Search for the cell housing the specified text and yield its (x, y) center coordinate. 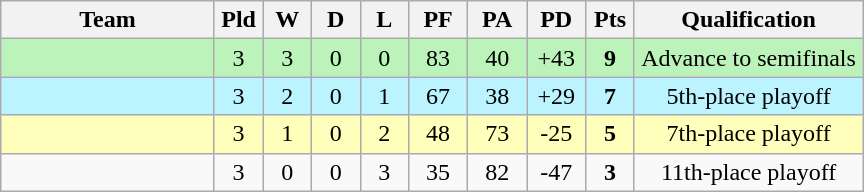
Team (108, 20)
5 (610, 134)
L (384, 20)
Pts (610, 20)
82 (498, 172)
7 (610, 96)
W (288, 20)
7th-place playoff (748, 134)
-25 (556, 134)
11th-place playoff (748, 172)
-47 (556, 172)
67 (438, 96)
40 (498, 58)
Qualification (748, 20)
48 (438, 134)
9 (610, 58)
83 (438, 58)
35 (438, 172)
73 (498, 134)
Advance to semifinals (748, 58)
PD (556, 20)
PF (438, 20)
+43 (556, 58)
5th-place playoff (748, 96)
+29 (556, 96)
PA (498, 20)
38 (498, 96)
D (336, 20)
Pld (238, 20)
